Determine the [x, y] coordinate at the center of the cell enclosing the given text.  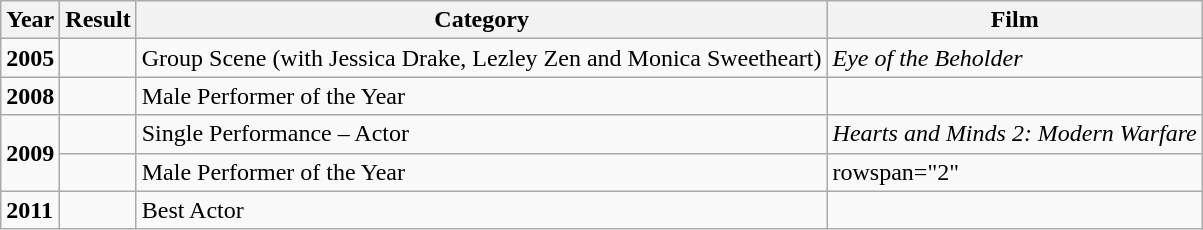
Film [1014, 20]
2009 [30, 153]
Year [30, 20]
Group Scene (with Jessica Drake, Lezley Zen and Monica Sweetheart) [482, 58]
Best Actor [482, 210]
Category [482, 20]
Hearts and Minds 2: Modern Warfare [1014, 134]
rowspan="2" [1014, 172]
Single Performance – Actor [482, 134]
Eye of the Beholder [1014, 58]
Result [98, 20]
2008 [30, 96]
2011 [30, 210]
2005 [30, 58]
